For the text-containing cell, return its midpoint in [X, Y] coordinate format. 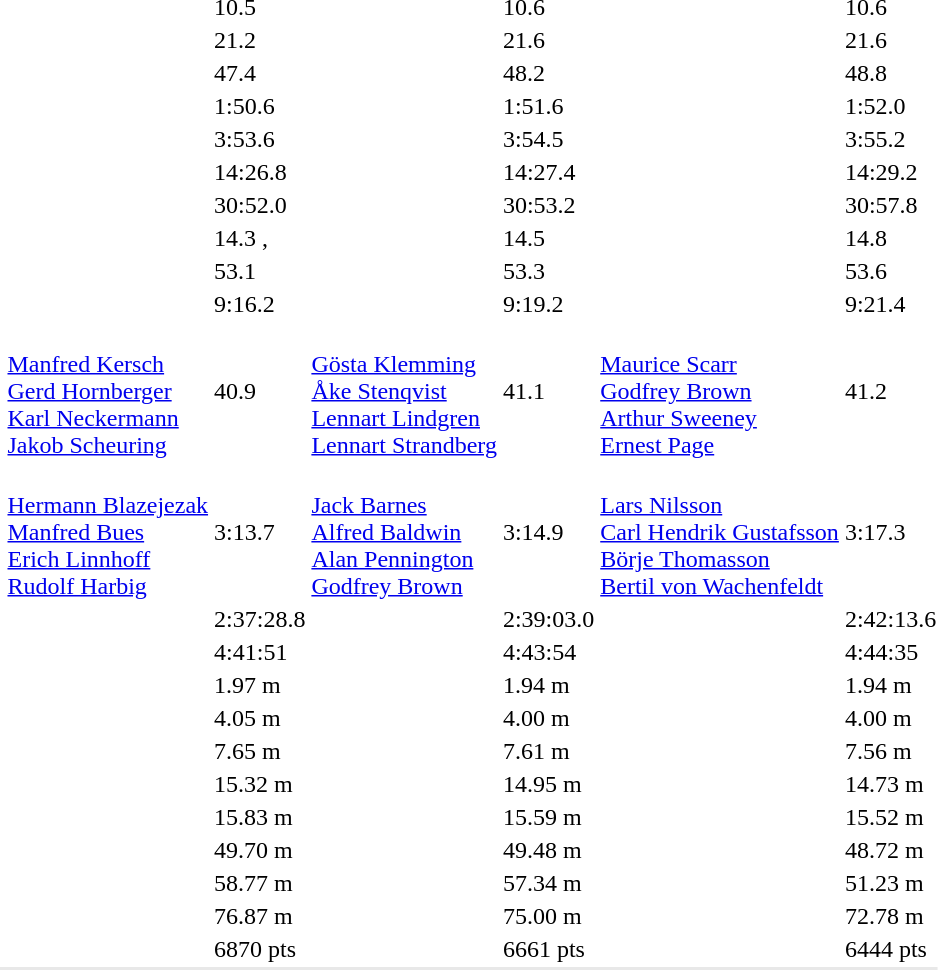
9:16.2 [260, 304]
6661 pts [548, 949]
6870 pts [260, 949]
15.83 m [260, 817]
47.4 [260, 73]
58.77 m [260, 883]
Gösta KlemmingÅke StenqvistLennart LindgrenLennart Strandberg [404, 391]
15.52 m [890, 817]
53.1 [260, 271]
48.2 [548, 73]
76.87 m [260, 916]
4:43:54 [548, 652]
51.23 m [890, 883]
57.34 m [548, 883]
14.73 m [890, 784]
Manfred KerschGerd HornbergerKarl NeckermannJakob Scheuring [108, 391]
40.9 [260, 391]
9:19.2 [548, 304]
3:53.6 [260, 139]
14:29.2 [890, 172]
14.5 [548, 238]
3:13.7 [260, 532]
14.8 [890, 238]
1.97 m [260, 685]
21.2 [260, 40]
53.6 [890, 271]
1:50.6 [260, 106]
30:53.2 [548, 205]
3:17.3 [890, 532]
4.05 m [260, 718]
4:44:35 [890, 652]
15.59 m [548, 817]
Maurice ScarrGodfrey BrownArthur SweeneyErnest Page [720, 391]
2:42:13.6 [890, 619]
6444 pts [890, 949]
30:57.8 [890, 205]
49.70 m [260, 850]
Hermann BlazejezakManfred BuesErich LinnhoffRudolf Harbig [108, 532]
14.3 , [260, 238]
7.61 m [548, 751]
48.8 [890, 73]
1:51.6 [548, 106]
14:27.4 [548, 172]
Lars NilssonCarl Hendrik GustafssonBörje ThomassonBertil von Wachenfeldt [720, 532]
7.56 m [890, 751]
3:14.9 [548, 532]
2:39:03.0 [548, 619]
9:21.4 [890, 304]
2:37:28.8 [260, 619]
3:55.2 [890, 139]
72.78 m [890, 916]
7.65 m [260, 751]
41.2 [890, 391]
1:52.0 [890, 106]
14:26.8 [260, 172]
14.95 m [548, 784]
Jack BarnesAlfred BaldwinAlan PenningtonGodfrey Brown [404, 532]
53.3 [548, 271]
75.00 m [548, 916]
41.1 [548, 391]
48.72 m [890, 850]
3:54.5 [548, 139]
30:52.0 [260, 205]
15.32 m [260, 784]
4:41:51 [260, 652]
49.48 m [548, 850]
